Detect which cell encompasses the target text, then output its [X, Y] center coordinate. 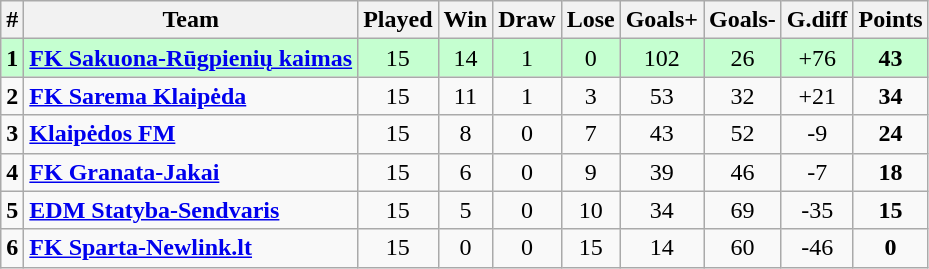
Played [398, 20]
FK Sarema Klaipėda [191, 96]
102 [662, 58]
Draw [527, 20]
7 [590, 134]
Klaipėdos FM [191, 134]
11 [466, 96]
9 [590, 172]
26 [743, 58]
FK Granata-Jakai [191, 172]
60 [743, 248]
Goals+ [662, 20]
+76 [817, 58]
53 [662, 96]
Team [191, 20]
G.diff [817, 20]
Points [890, 20]
FK Sparta-Newlink.lt [191, 248]
+21 [817, 96]
18 [890, 172]
39 [662, 172]
69 [743, 210]
2 [12, 96]
EDM Statyba-Sendvaris [191, 210]
FK Sakuona-Rūgpienių kaimas [191, 58]
46 [743, 172]
Goals- [743, 20]
8 [466, 134]
10 [590, 210]
24 [890, 134]
-35 [817, 210]
-46 [817, 248]
# [12, 20]
-7 [817, 172]
32 [743, 96]
4 [12, 172]
52 [743, 134]
-9 [817, 134]
Win [466, 20]
Lose [590, 20]
